Identify which cell holds the provided text, then report its [x, y] central coordinate. 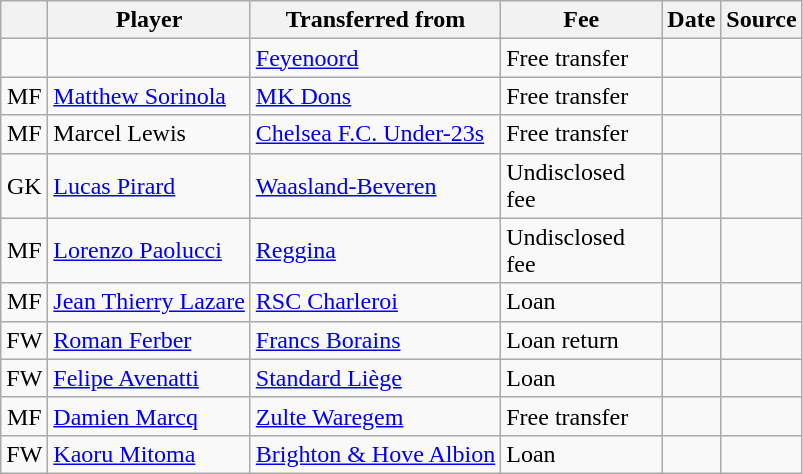
Transferred from [375, 20]
RSC Charleroi [375, 302]
Felipe Avenatti [149, 378]
Matthew Sorinola [149, 96]
Francs Borains [375, 340]
Player [149, 20]
Zulte Waregem [375, 416]
Roman Ferber [149, 340]
Loan return [582, 340]
Standard Liège [375, 378]
Brighton & Hove Albion [375, 454]
Reggina [375, 250]
Feyenoord [375, 58]
Chelsea F.C. Under-23s [375, 134]
MK Dons [375, 96]
Lorenzo Paolucci [149, 250]
Lucas Pirard [149, 186]
Marcel Lewis [149, 134]
Kaoru Mitoma [149, 454]
Waasland-Beveren [375, 186]
Damien Marcq [149, 416]
Jean Thierry Lazare [149, 302]
Fee [582, 20]
Date [692, 20]
Source [762, 20]
GK [24, 186]
